Extract the [x, y] coordinate from the center of the cell holding the provided text.  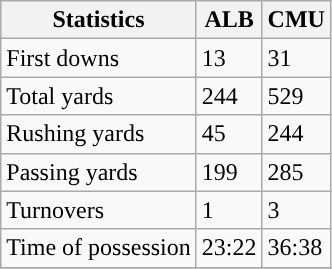
36:38 [296, 248]
1 [229, 210]
ALB [229, 20]
Passing yards [99, 172]
23:22 [229, 248]
3 [296, 210]
285 [296, 172]
Turnovers [99, 210]
Time of possession [99, 248]
529 [296, 96]
Statistics [99, 20]
First downs [99, 58]
31 [296, 58]
45 [229, 134]
13 [229, 58]
Total yards [99, 96]
Rushing yards [99, 134]
199 [229, 172]
CMU [296, 20]
